Return the [x, y] coordinate for the center point of the cell that contains the specified text.  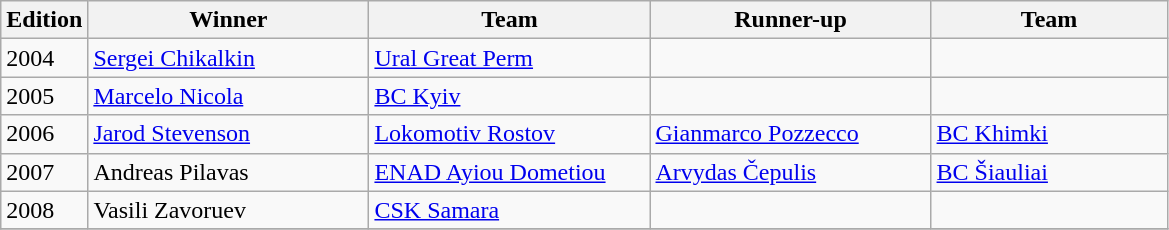
2005 [44, 96]
2007 [44, 172]
Sergei Chikalkin [228, 58]
2008 [44, 210]
ENAD Ayiou Dometiou [510, 172]
Marcelo Nicola [228, 96]
Lokomotiv Rostov [510, 134]
Edition [44, 20]
Arvydas Čepulis [790, 172]
Gianmarco Pozzecco [790, 134]
BC Khimki [1049, 134]
Jarod Stevenson [228, 134]
BC Šiauliai [1049, 172]
Ural Great Perm [510, 58]
Vasili Zavoruev [228, 210]
Andreas Pilavas [228, 172]
BC Kyiv [510, 96]
2006 [44, 134]
2004 [44, 58]
Runner-up [790, 20]
CSK Samara [510, 210]
Winner [228, 20]
